Scan for the cell matching the given text and deliver its (x, y) coordinate at center. 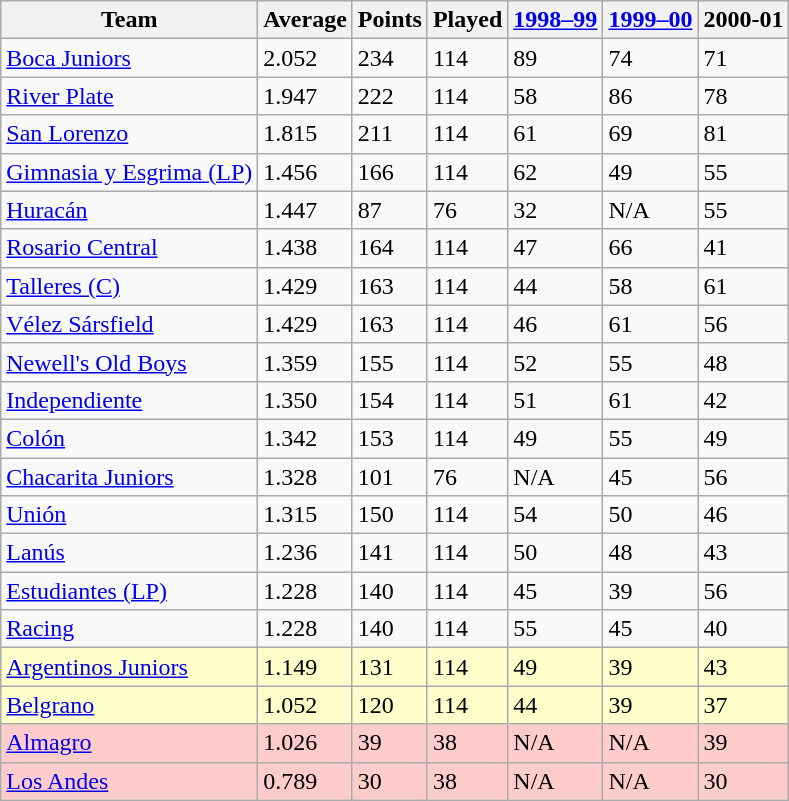
40 (744, 629)
1.342 (306, 438)
164 (390, 248)
86 (650, 96)
78 (744, 96)
Chacarita Juniors (130, 477)
Lanús (130, 553)
101 (390, 477)
1.315 (306, 515)
42 (744, 400)
1999–00 (650, 20)
Independiente (130, 400)
Boca Juniors (130, 58)
San Lorenzo (130, 134)
1.236 (306, 553)
2.052 (306, 58)
1.149 (306, 667)
87 (390, 210)
1.328 (306, 477)
1.026 (306, 743)
1.052 (306, 705)
Argentinos Juniors (130, 667)
Belgrano (130, 705)
32 (556, 210)
120 (390, 705)
155 (390, 362)
Vélez Sársfield (130, 324)
Los Andes (130, 781)
Huracán (130, 210)
1.456 (306, 172)
Points (390, 20)
Gimnasia y Esgrima (LP) (130, 172)
69 (650, 134)
Talleres (C) (130, 286)
153 (390, 438)
41 (744, 248)
Colón (130, 438)
89 (556, 58)
1.447 (306, 210)
Estudiantes (LP) (130, 591)
131 (390, 667)
141 (390, 553)
62 (556, 172)
66 (650, 248)
Almagro (130, 743)
52 (556, 362)
Racing (130, 629)
River Plate (130, 96)
1.350 (306, 400)
Played (467, 20)
81 (744, 134)
211 (390, 134)
222 (390, 96)
150 (390, 515)
74 (650, 58)
Team (130, 20)
1.815 (306, 134)
Rosario Central (130, 248)
0.789 (306, 781)
Newell's Old Boys (130, 362)
1.438 (306, 248)
1.947 (306, 96)
1998–99 (556, 20)
47 (556, 248)
1.359 (306, 362)
37 (744, 705)
71 (744, 58)
166 (390, 172)
54 (556, 515)
154 (390, 400)
Average (306, 20)
Unión (130, 515)
51 (556, 400)
234 (390, 58)
2000-01 (744, 20)
